Search for the cell housing the specified text and yield its [x, y] center coordinate. 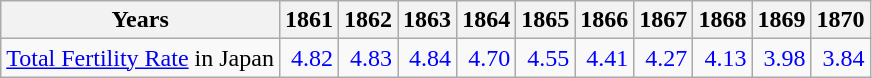
1865 [546, 20]
4.70 [486, 58]
1862 [368, 20]
4.82 [308, 58]
1863 [428, 20]
1864 [486, 20]
Total Fertility Rate in Japan [140, 58]
4.41 [604, 58]
4.55 [546, 58]
3.98 [782, 58]
1868 [722, 20]
4.84 [428, 58]
1870 [840, 20]
4.27 [664, 58]
1869 [782, 20]
3.84 [840, 58]
1867 [664, 20]
1866 [604, 20]
4.83 [368, 58]
1861 [308, 20]
4.13 [722, 58]
Years [140, 20]
